Capture the cell that displays the provided text and extract its [x, y] central coordinate. 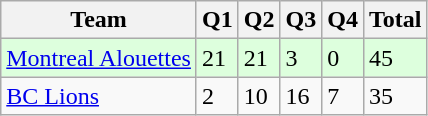
Team [99, 20]
Montreal Alouettes [99, 58]
16 [301, 96]
Total [395, 20]
10 [259, 96]
7 [343, 96]
35 [395, 96]
0 [343, 58]
Q4 [343, 20]
Q1 [217, 20]
45 [395, 58]
Q2 [259, 20]
3 [301, 58]
Q3 [301, 20]
BC Lions [99, 96]
2 [217, 96]
